Locate the cell with the specified text and output its [x, y] center coordinate. 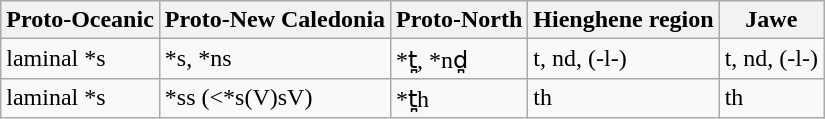
*t̪h [460, 98]
*t̪, *nd̪ [460, 59]
*s, *ns [274, 59]
Proto-New Caledonia [274, 20]
Hienghene region [624, 20]
*ss (<*s(V)sV) [274, 98]
Proto-North [460, 20]
Proto-Oceanic [80, 20]
Jawe [771, 20]
